Extract the (x, y) coordinate from the center of the cell holding the provided text.  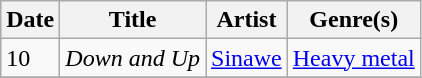
Sinawe (247, 58)
10 (30, 58)
Artist (247, 20)
Title (133, 20)
Down and Up (133, 58)
Date (30, 20)
Genre(s) (354, 20)
Heavy metal (354, 58)
